Capture the cell that displays the provided text and extract its (x, y) central coordinate. 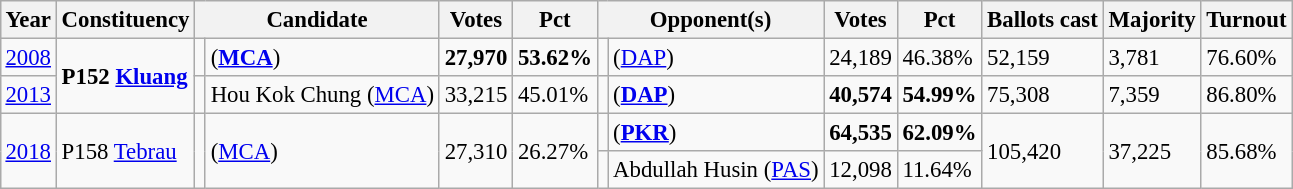
Abdullah Husin (PAS) (716, 170)
53.62% (556, 57)
Hou Kok Chung (MCA) (322, 95)
(PKR) (716, 133)
Candidate (318, 20)
Ballots cast (1042, 20)
46.38% (940, 57)
75,308 (1042, 95)
11.64% (940, 170)
76.60% (1246, 57)
2013 (28, 95)
2018 (28, 152)
2008 (28, 57)
24,189 (860, 57)
P158 Tebrau (125, 152)
26.27% (556, 152)
Year (28, 20)
27,970 (476, 57)
Constituency (125, 20)
37,225 (1152, 152)
85.68% (1246, 152)
62.09% (940, 133)
54.99% (940, 95)
P152 Kluang (125, 76)
33,215 (476, 95)
12,098 (860, 170)
7,359 (1152, 95)
64,535 (860, 133)
Majority (1152, 20)
40,574 (860, 95)
27,310 (476, 152)
3,781 (1152, 57)
45.01% (556, 95)
Opponent(s) (710, 20)
52,159 (1042, 57)
86.80% (1246, 95)
Turnout (1246, 20)
105,420 (1042, 152)
